For the text-containing cell, return its midpoint in [X, Y] coordinate format. 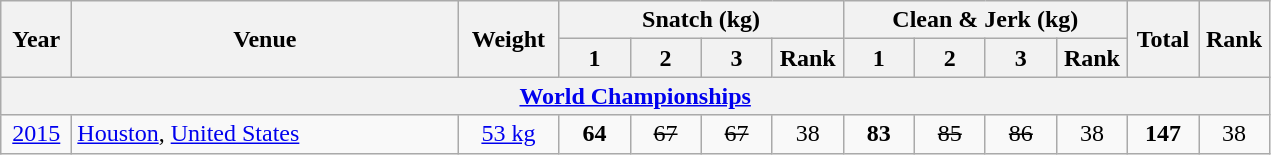
Houston, United States [265, 134]
Total [1162, 39]
Year [36, 39]
Weight [508, 39]
2015 [36, 134]
Snatch (kg) [701, 20]
53 kg [508, 134]
Venue [265, 39]
World Championships [636, 96]
85 [950, 134]
64 [594, 134]
147 [1162, 134]
86 [1020, 134]
Clean & Jerk (kg) [985, 20]
83 [878, 134]
